For the text-containing cell, return its midpoint in [X, Y] coordinate format. 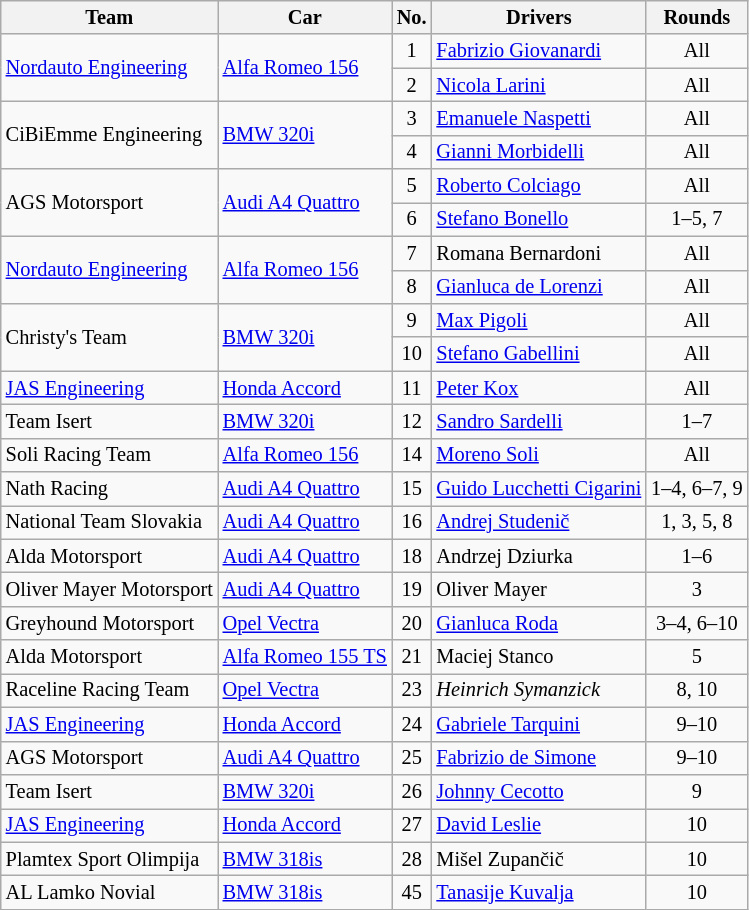
National Team Slovakia [110, 522]
Johnny Cecotto [538, 791]
CiBiEmme Engineering [110, 134]
David Leslie [538, 825]
AL Lamko Novial [110, 892]
Oliver Mayer [538, 589]
Emanuele Naspetti [538, 118]
Rounds [696, 17]
Fabrizio Giovanardi [538, 51]
Drivers [538, 17]
Oliver Mayer Motorsport [110, 589]
Raceline Racing Team [110, 690]
1–7 [696, 421]
26 [412, 791]
23 [412, 690]
1 [412, 51]
20 [412, 623]
Alfa Romeo 155 TS [305, 657]
No. [412, 17]
12 [412, 421]
Peter Kox [538, 388]
Max Pigoli [538, 320]
Team [110, 17]
1–5, 7 [696, 219]
Heinrich Symanzick [538, 690]
Gianluca Roda [538, 623]
3–4, 6–10 [696, 623]
Greyhound Motorsport [110, 623]
16 [412, 522]
7 [412, 253]
15 [412, 489]
Christy's Team [110, 336]
Gianluca de Lorenzi [538, 287]
Nath Racing [110, 489]
Moreno Soli [538, 455]
45 [412, 892]
Nicola Larini [538, 85]
Maciej Stanco [538, 657]
Soli Racing Team [110, 455]
Mišel Zupančič [538, 859]
Plamtex Sport Olimpija [110, 859]
11 [412, 388]
Tanasije Kuvalja [538, 892]
Sandro Sardelli [538, 421]
Romana Bernardoni [538, 253]
6 [412, 219]
28 [412, 859]
Guido Lucchetti Cigarini [538, 489]
Roberto Colciago [538, 186]
Andrzej Dziurka [538, 556]
14 [412, 455]
1–4, 6–7, 9 [696, 489]
1, 3, 5, 8 [696, 522]
8, 10 [696, 690]
Gianni Morbidelli [538, 152]
24 [412, 724]
4 [412, 152]
Gabriele Tarquini [538, 724]
Car [305, 17]
Andrej Studenič [538, 522]
21 [412, 657]
19 [412, 589]
27 [412, 825]
18 [412, 556]
1–6 [696, 556]
Stefano Bonello [538, 219]
8 [412, 287]
Stefano Gabellini [538, 354]
25 [412, 758]
2 [412, 85]
Fabrizio de Simone [538, 758]
